Find where the given text appears and provide that cell's center as [X, Y] coordinate. 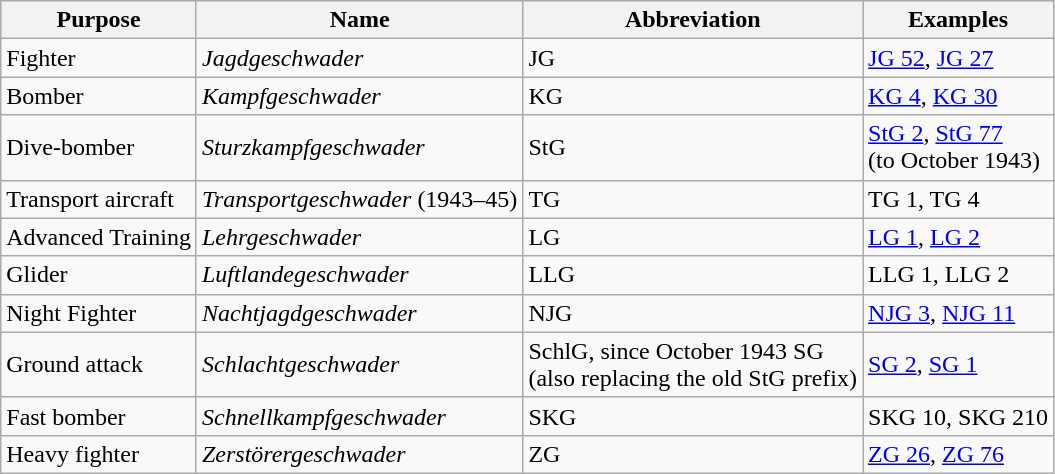
Ground attack [99, 364]
Abbreviation [693, 20]
Nachtjagdgeschwader [359, 313]
JG 52, JG 27 [958, 58]
Fighter [99, 58]
Sturzkampfgeschwader [359, 148]
NJG 3, NJG 11 [958, 313]
SchlG, since October 1943 SG(also replacing the old StG prefix) [693, 364]
Schnellkampfgeschwader [359, 416]
Purpose [99, 20]
SKG 10, SKG 210 [958, 416]
SG 2, SG 1 [958, 364]
LG [693, 237]
Night Fighter [99, 313]
Transportgeschwader (1943–45) [359, 199]
KG [693, 96]
SKG [693, 416]
Kampfgeschwader [359, 96]
Lehrgeschwader [359, 237]
Luftlandegeschwader [359, 275]
Dive-bomber [99, 148]
Schlachtgeschwader [359, 364]
StG 2, StG 77(to October 1943) [958, 148]
Heavy fighter [99, 454]
LLG 1, LLG 2 [958, 275]
KG 4, KG 30 [958, 96]
TG [693, 199]
Fast bomber [99, 416]
StG [693, 148]
Jagdgeschwader [359, 58]
Zerstörergeschwader [359, 454]
Glider [99, 275]
LLG [693, 275]
Advanced Training [99, 237]
ZG 26, ZG 76 [958, 454]
Name [359, 20]
Bomber [99, 96]
Transport aircraft [99, 199]
TG 1, TG 4 [958, 199]
Examples [958, 20]
JG [693, 58]
LG 1, LG 2 [958, 237]
ZG [693, 454]
NJG [693, 313]
